Return [x, y] of the center of cell containing provided text 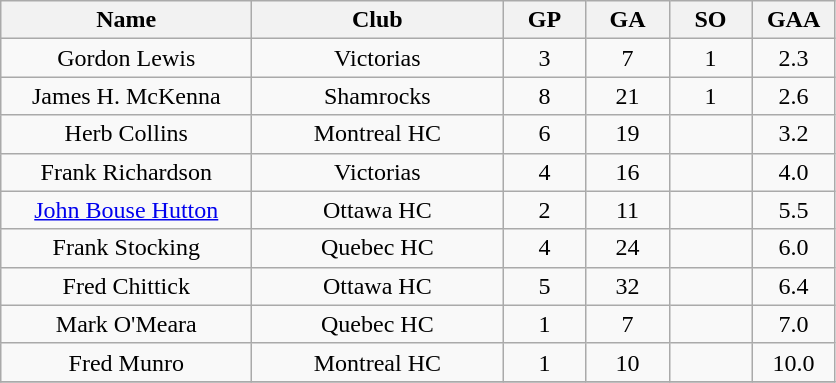
2 [544, 210]
SO [710, 20]
3 [544, 58]
James H. McKenna [126, 96]
Frank Richardson [126, 172]
24 [628, 248]
6.4 [794, 286]
19 [628, 134]
10 [628, 362]
Gordon Lewis [126, 58]
6.0 [794, 248]
GAA [794, 20]
21 [628, 96]
10.0 [794, 362]
Club [378, 20]
GP [544, 20]
GA [628, 20]
Frank Stocking [126, 248]
32 [628, 286]
John Bouse Hutton [126, 210]
Name [126, 20]
Fred Munro [126, 362]
Shamrocks [378, 96]
16 [628, 172]
Herb Collins [126, 134]
2.6 [794, 96]
4.0 [794, 172]
5.5 [794, 210]
3.2 [794, 134]
6 [544, 134]
Fred Chittick [126, 286]
5 [544, 286]
2.3 [794, 58]
Mark O'Meara [126, 324]
11 [628, 210]
7.0 [794, 324]
8 [544, 96]
